Identify which cell holds the provided text, then report its (X, Y) central coordinate. 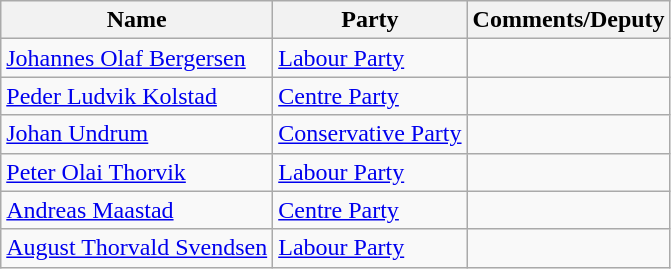
Andreas Maastad (137, 210)
Johannes Olaf Bergersen (137, 58)
Name (137, 20)
Peder Ludvik Kolstad (137, 96)
Johan Undrum (137, 134)
Party (370, 20)
Conservative Party (370, 134)
Peter Olai Thorvik (137, 172)
August Thorvald Svendsen (137, 248)
Comments/Deputy (568, 20)
